Scan for the cell matching the given text and deliver its [x, y] coordinate at center. 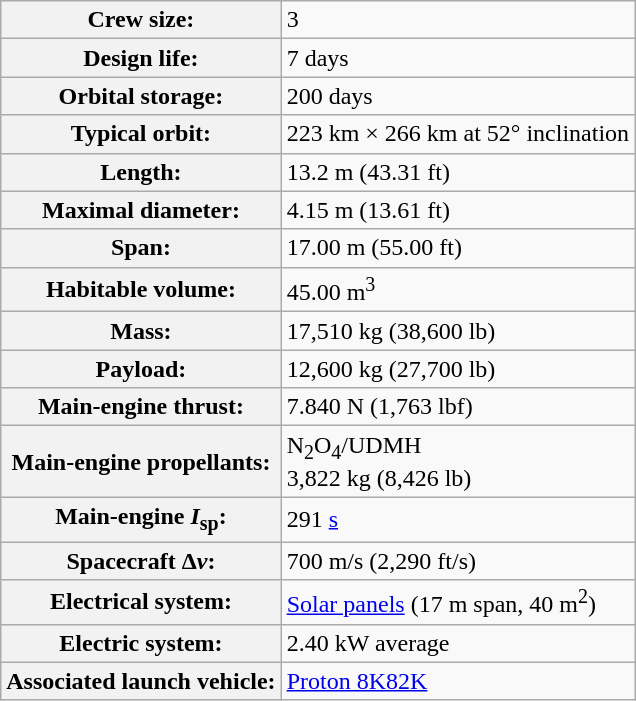
Mass: [141, 331]
Orbital storage: [141, 96]
Typical orbit: [141, 134]
4.15 m (13.61 ft) [458, 210]
7.840 N (1,763 lbf) [458, 407]
3 [458, 20]
700 m/s (2,290 ft/s) [458, 561]
Length: [141, 172]
7 days [458, 58]
2.40 kW average [458, 643]
13.2 m (43.31 ft) [458, 172]
Electric system: [141, 643]
Main-engine Isp: [141, 519]
291 s [458, 519]
Payload: [141, 369]
Spacecraft Δv: [141, 561]
Main-engine propellants: [141, 462]
Maximal diameter: [141, 210]
Proton 8K82K [458, 681]
45.00 m3 [458, 290]
Electrical system: [141, 602]
N2O4/UDMH 3,822 kg (8,426 lb) [458, 462]
Solar panels (17 m span, 40 m2) [458, 602]
17,510 kg (38,600 lb) [458, 331]
Span: [141, 248]
Main-engine thrust: [141, 407]
200 days [458, 96]
Habitable volume: [141, 290]
223 km × 266 km at 52° inclination [458, 134]
Associated launch vehicle: [141, 681]
12,600 kg (27,700 lb) [458, 369]
Design life: [141, 58]
Crew size: [141, 20]
17.00 m (55.00 ft) [458, 248]
